Search for the cell housing the specified text and yield its [X, Y] center coordinate. 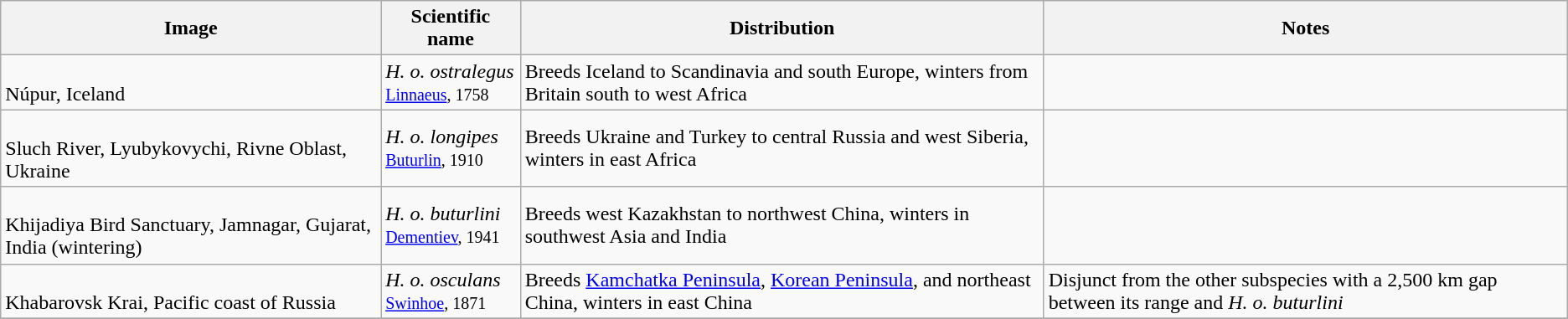
Notes [1305, 28]
H. o. ostralegus Linnaeus, 1758 [451, 82]
Image [191, 28]
Breeds Iceland to Scandinavia and south Europe, winters from Britain south to west Africa [782, 82]
H. o. longipes Buturlin, 1910 [451, 148]
H. o. buturlini Dementiev, 1941 [451, 225]
Breeds west Kazakhstan to northwest China, winters in southwest Asia and India [782, 225]
Breeds Ukraine and Turkey to central Russia and west Siberia, winters in east Africa [782, 148]
Núpur, Iceland [191, 82]
Disjunct from the other subspecies with a 2,500 km gap between its range and H. o. buturlini [1305, 291]
Khabarovsk Krai, Pacific coast of Russia [191, 291]
Distribution [782, 28]
Sluch River, Lyubykovychi, Rivne Oblast, Ukraine [191, 148]
Scientific name [451, 28]
Breeds Kamchatka Peninsula, Korean Peninsula, and northeast China, winters in east China [782, 291]
H. o. osculans Swinhoe, 1871 [451, 291]
Khijadiya Bird Sanctuary, Jamnagar, Gujarat, India (wintering) [191, 225]
